Provide the (X, Y) coordinate of the cell's center where the given text is located.  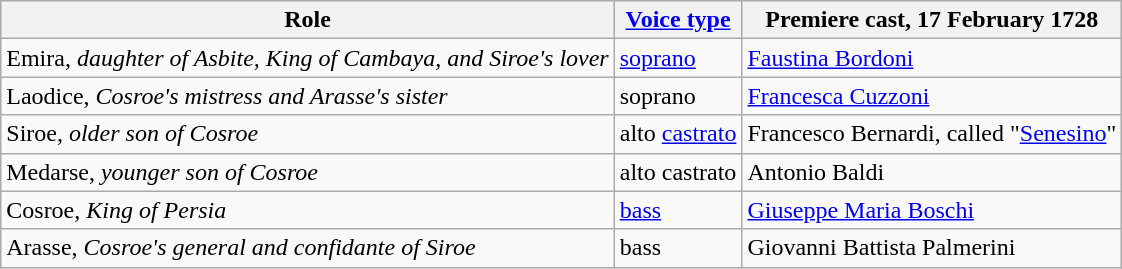
Siroe, older son of Cosroe (308, 134)
Giovanni Battista Palmerini (932, 248)
Premiere cast, 17 February 1728 (932, 20)
Antonio Baldi (932, 172)
Laodice, Cosroe's mistress and Arasse's sister (308, 96)
Emira, daughter of Asbite, King of Cambaya, and Siroe's lover (308, 58)
Medarse, younger son of Cosroe (308, 172)
Faustina Bordoni (932, 58)
Role (308, 20)
Arasse, Cosroe's general and confidante of Siroe (308, 248)
Francesco Bernardi, called "Senesino" (932, 134)
Francesca Cuzzoni (932, 96)
Giuseppe Maria Boschi (932, 210)
Voice type (678, 20)
Cosroe, King of Persia (308, 210)
